Provide the [X, Y] coordinate of the cell's center where the given text is located.  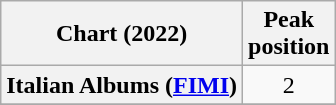
2 [289, 85]
Peakposition [289, 34]
Chart (2022) [122, 34]
Italian Albums (FIMI) [122, 85]
